Provide the (x, y) coordinate of the cell's center where the given text is located.  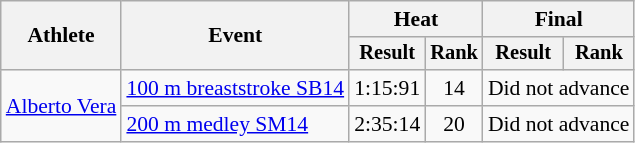
100 m breaststroke SB14 (235, 88)
2:35:14 (387, 124)
1:15:91 (387, 88)
200 m medley SM14 (235, 124)
20 (454, 124)
Event (235, 36)
14 (454, 88)
Final (559, 19)
Athlete (62, 36)
Alberto Vera (62, 106)
Heat (416, 19)
